Scan for the cell matching the given text and deliver its [X, Y] coordinate at center. 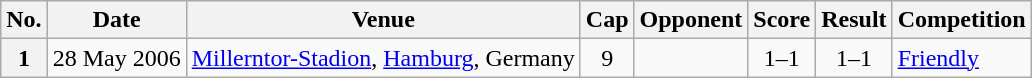
9 [607, 58]
Opponent [691, 20]
No. [24, 20]
Friendly [962, 58]
28 May 2006 [116, 58]
Competition [962, 20]
Date [116, 20]
Cap [607, 20]
Venue [383, 20]
Score [782, 20]
Result [854, 20]
Millerntor-Stadion, Hamburg, Germany [383, 58]
1 [24, 58]
